Extract the (x, y) coordinate from the center of the cell holding the provided text.  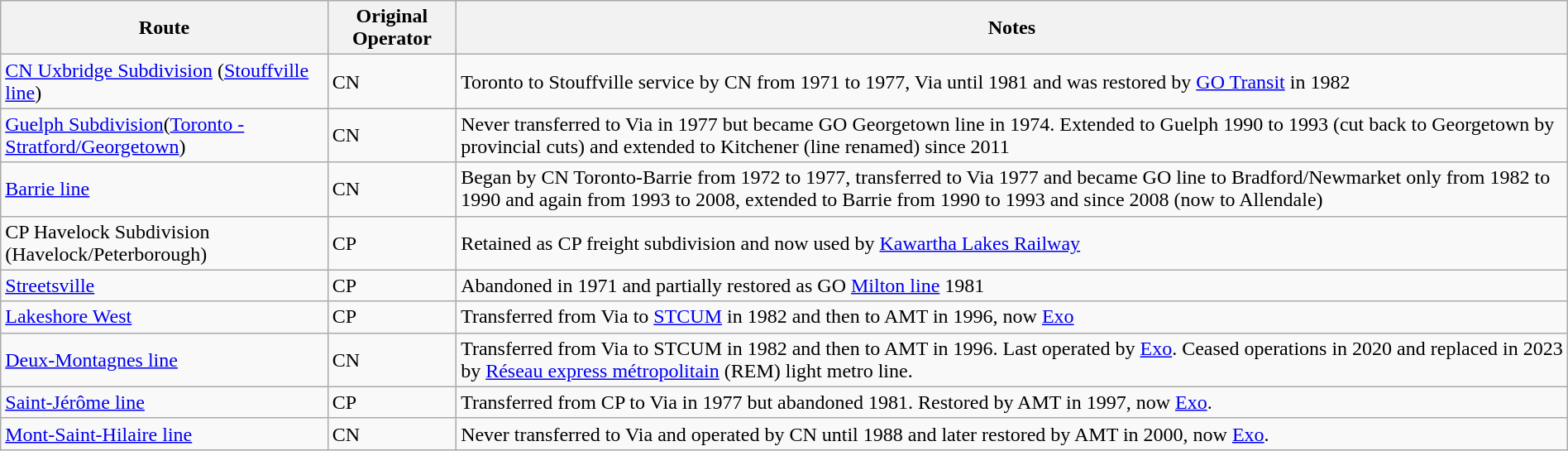
Retained as CP freight subdivision and now used by Kawartha Lakes Railway (1012, 243)
CN Uxbridge Subdivision (Stouffville line) (164, 81)
Route (164, 28)
Never transferred to Via and operated by CN until 1988 and later restored by AMT in 2000, now Exo. (1012, 434)
Toronto to Stouffville service by CN from 1971 to 1977, Via until 1981 and was restored by GO Transit in 1982 (1012, 81)
Notes (1012, 28)
Abandoned in 1971 and partially restored as GO Milton line 1981 (1012, 285)
Streetsville (164, 285)
Lakeshore West (164, 317)
Transferred from CP to Via in 1977 but abandoned 1981. Restored by AMT in 1997, now Exo. (1012, 402)
Guelph Subdivision(Toronto - Stratford/Georgetown) (164, 136)
Deux-Montagnes line (164, 359)
Original Operator (392, 28)
Saint-Jérôme line (164, 402)
CP Havelock Subdivision (Havelock/Peterborough) (164, 243)
Barrie line (164, 189)
Transferred from Via to STCUM in 1982 and then to AMT in 1996, now Exo (1012, 317)
Mont-Saint-Hilaire line (164, 434)
